Return the (x, y) coordinate for the center point of the cell that contains the specified text.  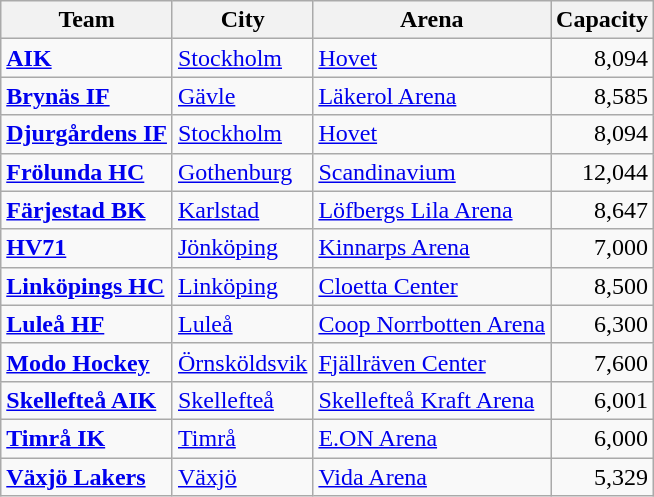
Djurgårdens IF (87, 134)
Brynäs IF (87, 96)
Färjestad BK (87, 210)
Örnsköldsvik (242, 362)
Coop Norrbotten Arena (432, 324)
Arena (432, 20)
Jönköping (242, 248)
6,300 (602, 324)
Luleå (242, 324)
Luleå HF (87, 324)
Skellefteå AIK (87, 400)
Scandinavium (432, 172)
12,044 (602, 172)
Cloetta Center (432, 286)
8,647 (602, 210)
Gävle (242, 96)
Skellefteå Kraft Arena (432, 400)
Capacity (602, 20)
Team (87, 20)
Vida Arena (432, 477)
AIK (87, 58)
Löfbergs Lila Arena (432, 210)
Linköping (242, 286)
7,600 (602, 362)
E.ON Arena (432, 438)
Läkerol Arena (432, 96)
Frölunda HC (87, 172)
Växjö Lakers (87, 477)
Kinnarps Arena (432, 248)
Timrå (242, 438)
Linköpings HC (87, 286)
Skellefteå (242, 400)
8,585 (602, 96)
Timrå IK (87, 438)
Karlstad (242, 210)
HV71 (87, 248)
City (242, 20)
6,001 (602, 400)
Växjö (242, 477)
5,329 (602, 477)
Fjällräven Center (432, 362)
7,000 (602, 248)
6,000 (602, 438)
Modo Hockey (87, 362)
8,500 (602, 286)
Gothenburg (242, 172)
